Return (X, Y) of the center of cell containing provided text 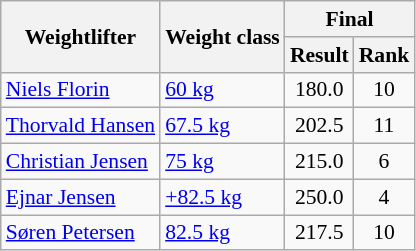
Thorvald Hansen (80, 126)
Weightlifter (80, 36)
215.0 (320, 162)
Søren Petersen (80, 233)
60 kg (222, 90)
4 (384, 197)
Result (320, 55)
202.5 (320, 126)
Christian Jensen (80, 162)
250.0 (320, 197)
6 (384, 162)
Ejnar Jensen (80, 197)
Niels Florin (80, 90)
Final (350, 19)
11 (384, 126)
+82.5 kg (222, 197)
82.5 kg (222, 233)
75 kg (222, 162)
180.0 (320, 90)
217.5 (320, 233)
Weight class (222, 36)
67.5 kg (222, 126)
Rank (384, 55)
